Return the [X, Y] coordinate for the center point of the cell that contains the specified text.  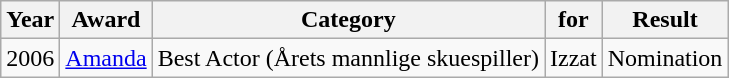
Award [106, 20]
Year [30, 20]
Izzat [573, 58]
Nomination [665, 58]
for [573, 20]
2006 [30, 58]
Amanda [106, 58]
Best Actor (Årets mannlige skuespiller) [348, 58]
Category [348, 20]
Result [665, 20]
